Identify which cell holds the provided text, then report its (X, Y) central coordinate. 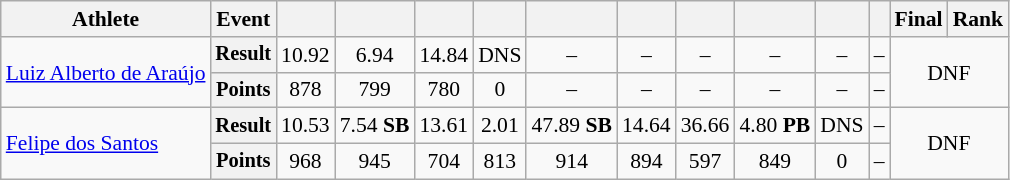
7.54 SB (375, 126)
Luiz Alberto de Araújo (106, 72)
10.92 (306, 55)
Final (919, 19)
894 (646, 162)
Athlete (106, 19)
780 (444, 90)
Felipe dos Santos (106, 144)
36.66 (706, 126)
597 (706, 162)
14.64 (646, 126)
945 (375, 162)
6.94 (375, 55)
704 (444, 162)
878 (306, 90)
2.01 (500, 126)
Event (243, 19)
13.61 (444, 126)
47.89 SB (572, 126)
4.80 PB (774, 126)
10.53 (306, 126)
799 (375, 90)
Rank (978, 19)
14.84 (444, 55)
813 (500, 162)
914 (572, 162)
968 (306, 162)
849 (774, 162)
